Identify which cell holds the provided text, then report its [x, y] central coordinate. 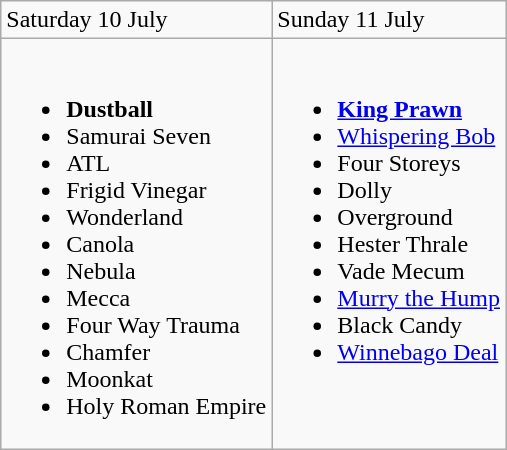
King PrawnWhispering BobFour StoreysDollyOvergroundHester ThraleVade MecumMurry the HumpBlack CandyWinnebago Deal [389, 244]
Saturday 10 July [136, 20]
Sunday 11 July [389, 20]
DustballSamurai SevenATLFrigid VinegarWonderlandCanolaNebulaMeccaFour Way TraumaChamferMoonkatHoly Roman Empire [136, 244]
